Capture the cell that displays the provided text and extract its (x, y) central coordinate. 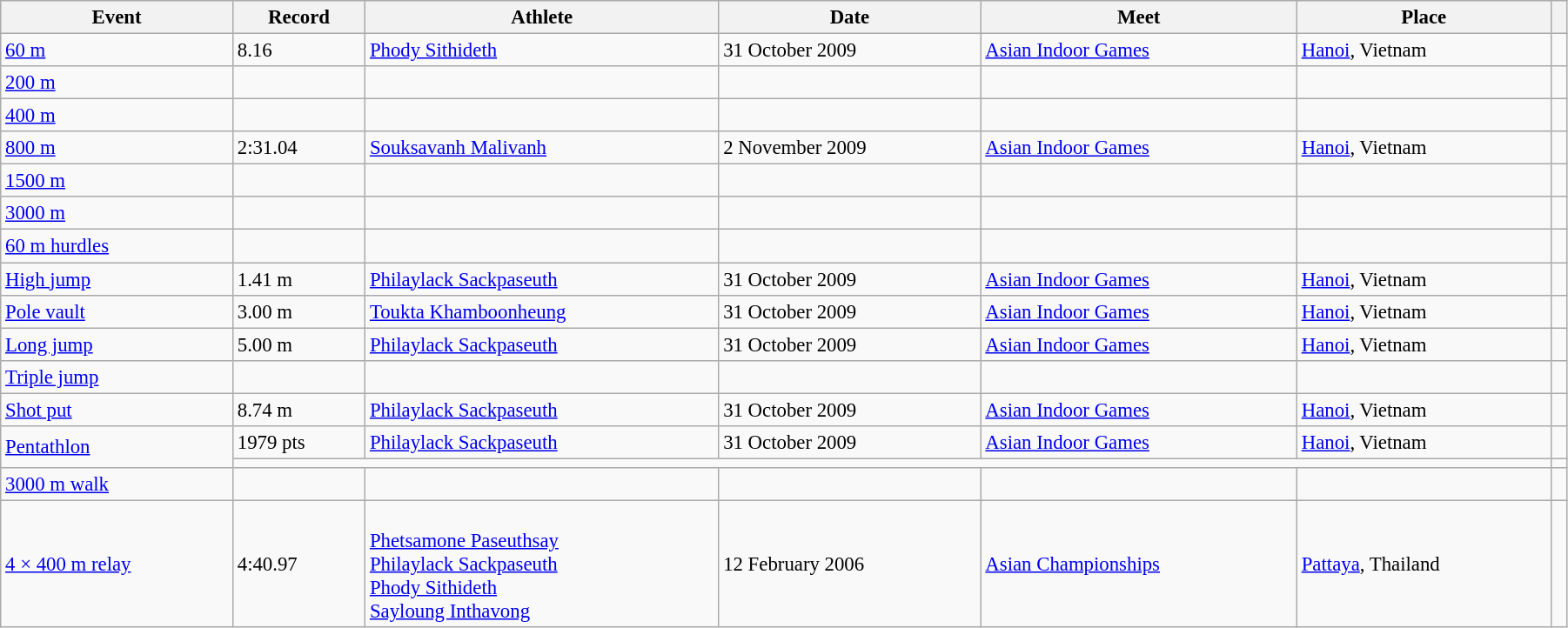
Asian Championships (1138, 564)
Pole vault (117, 311)
5.00 m (298, 344)
2:31.04 (298, 148)
Meet (1138, 17)
1.41 m (298, 279)
Shot put (117, 410)
High jump (117, 279)
Pentathlon (117, 447)
Place (1424, 17)
200 m (117, 83)
4 × 400 m relay (117, 564)
Phetsamone PaseuthsayPhilaylack SackpaseuthPhody SithidethSayloung Inthavong (542, 564)
1500 m (117, 181)
Athlete (542, 17)
8.16 (298, 50)
800 m (117, 148)
3000 m walk (117, 484)
1979 pts (298, 443)
Pattaya, Thailand (1424, 564)
Record (298, 17)
4:40.97 (298, 564)
60 m hurdles (117, 246)
3.00 m (298, 311)
Phody Sithideth (542, 50)
Triple jump (117, 377)
2 November 2009 (849, 148)
8.74 m (298, 410)
Long jump (117, 344)
Toukta Khamboonheung (542, 311)
Souksavanh Malivanh (542, 148)
12 February 2006 (849, 564)
Event (117, 17)
Date (849, 17)
3000 m (117, 213)
60 m (117, 50)
400 m (117, 116)
